Locate the cell with the specified text and output its [X, Y] center coordinate. 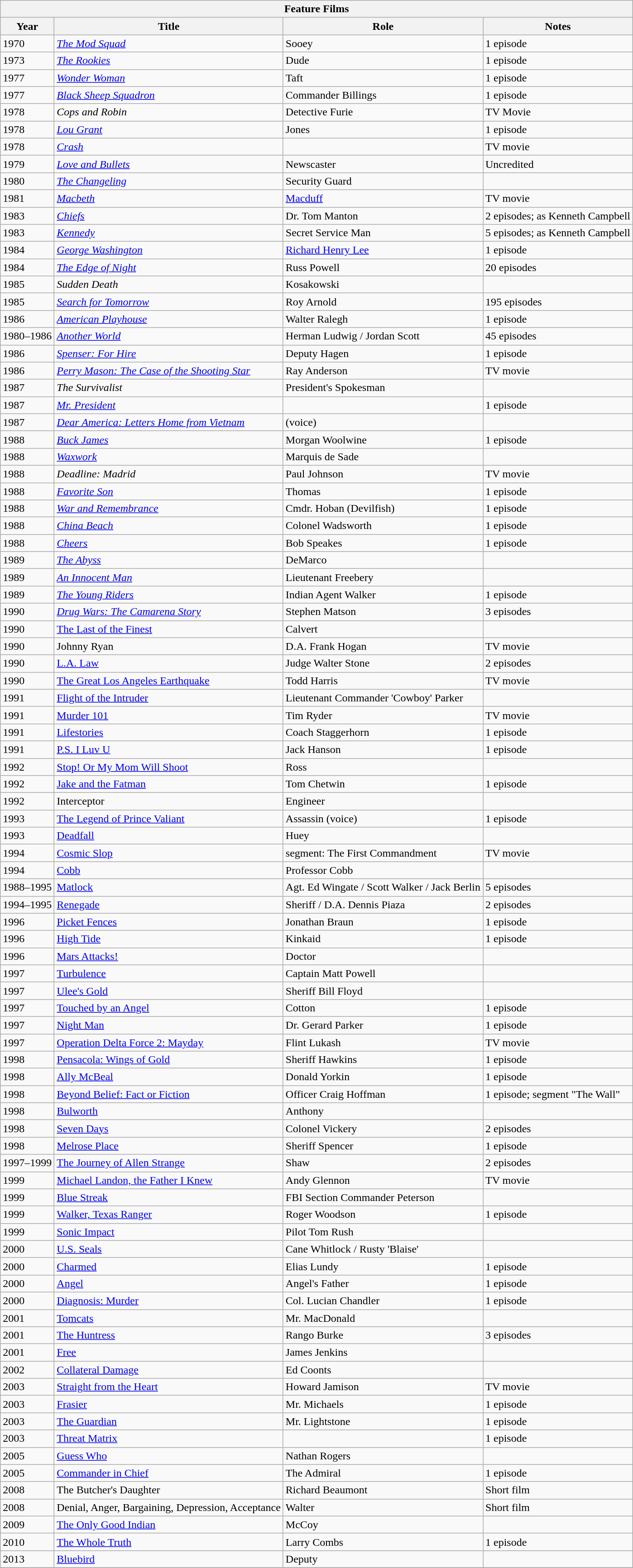
Role [383, 26]
Free [169, 1353]
The Whole Truth [169, 1542]
Another World [169, 336]
D.A. Frank Hogan [383, 646]
Cmdr. Hoban (Devilfish) [383, 509]
Walter [383, 1507]
Seven Days [169, 1129]
2010 [27, 1542]
Night Man [169, 1025]
Tom Chetwin [383, 784]
1980 [27, 181]
Uncredited [558, 164]
Elias Lundy [383, 1266]
Frasier [169, 1404]
1970 [27, 43]
Deputy [383, 1559]
Charmed [169, 1266]
Melrose Place [169, 1146]
Roy Arnold [383, 302]
Sonic Impact [169, 1232]
The Admiral [383, 1473]
Donald Yorkin [383, 1077]
An Innocent Man [169, 577]
Beyond Belief: Fact or Fiction [169, 1094]
DeMarco [383, 560]
Dr. Gerard Parker [383, 1025]
5 episodes; as Kenneth Campbell [558, 233]
Walter Ralegh [383, 319]
The Only Good Indian [169, 1525]
TV Movie [558, 112]
Collateral Damage [169, 1370]
Deadfall [169, 836]
Jake and the Fatman [169, 784]
Mr. Lightstone [383, 1421]
Flint Lukash [383, 1042]
Andy Glennon [383, 1180]
The Butcher's Daughter [169, 1490]
China Beach [169, 526]
U.S. Seals [169, 1249]
Ed Coonts [383, 1370]
Col. Lucian Chandler [383, 1301]
James Jenkins [383, 1353]
Bluebird [169, 1559]
1979 [27, 164]
Pilot Tom Rush [383, 1232]
Kosakowski [383, 285]
Agt. Ed Wingate / Scott Walker / Jack Berlin [383, 887]
Sheriff Hawkins [383, 1060]
Perry Mason: The Case of the Shooting Star [169, 371]
Crash [169, 147]
Dude [383, 61]
Cops and Robin [169, 112]
Stephen Matson [383, 612]
Matlock [169, 887]
1988–1995 [27, 887]
Murder 101 [169, 715]
Love and Bullets [169, 164]
Turbulence [169, 973]
Judge Walter Stone [383, 663]
Commander in Chief [169, 1473]
Dr. Tom Manton [383, 216]
Ulee's Gold [169, 991]
FBI Section Commander Peterson [383, 1197]
Detective Furie [383, 112]
Renegade [169, 905]
2009 [27, 1525]
The Huntress [169, 1335]
Huey [383, 836]
The Great Los Angeles Earthquake [169, 681]
Pensacola: Wings of Gold [169, 1060]
Diagnosis: Murder [169, 1301]
Black Sheep Squadron [169, 95]
Security Guard [383, 181]
Assassin (voice) [383, 819]
The Young Riders [169, 595]
Notes [558, 26]
Waxwork [169, 457]
The Guardian [169, 1421]
Ally McBeal [169, 1077]
The Rookies [169, 61]
The Abyss [169, 560]
Straight from the Heart [169, 1387]
Commander Billings [383, 95]
Calvert [383, 629]
Denial, Anger, Bargaining, Depression, Acceptance [169, 1507]
Interceptor [169, 801]
Sooey [383, 43]
P.S. I Luv U [169, 749]
Wonder Woman [169, 78]
20 episodes [558, 267]
Search for Tomorrow [169, 302]
Mr. Michaels [383, 1404]
Deputy Hagen [383, 353]
American Playhouse [169, 319]
Newscaster [383, 164]
segment: The First Commandment [383, 853]
Richard Henry Lee [383, 250]
Cosmic Slop [169, 853]
Lieutenant Commander 'Cowboy' Parker [383, 698]
Picket Fences [169, 922]
The Survivalist [169, 388]
Anthony [383, 1111]
Cobb [169, 870]
The Legend of Prince Valiant [169, 819]
War and Remembrance [169, 509]
Title [169, 26]
Mars Attacks! [169, 956]
Angel's Father [383, 1283]
Colonel Wadsworth [383, 526]
The Last of the Finest [169, 629]
Howard Jamison [383, 1387]
Sheriff Spencer [383, 1146]
Cane Whitlock / Rusty 'Blaise' [383, 1249]
Threat Matrix [169, 1439]
Engineer [383, 801]
McCoy [383, 1525]
Kennedy [169, 233]
1980–1986 [27, 336]
Colonel Vickery [383, 1129]
Stop! Or My Mom Will Shoot [169, 767]
Russ Powell [383, 267]
The Edge of Night [169, 267]
Officer Craig Hoffman [383, 1094]
Deadline: Madrid [169, 474]
1997–1999 [27, 1163]
Drug Wars: The Camarena Story [169, 612]
(voice) [383, 422]
Guess Who [169, 1456]
Secret Service Man [383, 233]
Ross [383, 767]
Operation Delta Force 2: Mayday [169, 1042]
Cotton [383, 1008]
L.A. Law [169, 663]
Coach Staggerhorn [383, 732]
George Washington [169, 250]
Bulworth [169, 1111]
Thomas [383, 491]
Shaw [383, 1163]
Captain Matt Powell [383, 973]
The Mod Squad [169, 43]
Lou Grant [169, 129]
Angel [169, 1283]
1 episode; segment "The Wall" [558, 1094]
Michael Landon, the Father I Knew [169, 1180]
Jack Hanson [383, 749]
Tomcats [169, 1318]
Larry Combs [383, 1542]
Taft [383, 78]
Chiefs [169, 216]
Blue Streak [169, 1197]
1994–1995 [27, 905]
Lifestories [169, 732]
Sheriff Bill Floyd [383, 991]
Johnny Ryan [169, 646]
Tim Ryder [383, 715]
2 episodes; as Kenneth Campbell [558, 216]
1973 [27, 61]
Kinkaid [383, 939]
5 episodes [558, 887]
45 episodes [558, 336]
Roger Woodson [383, 1215]
195 episodes [558, 302]
The Journey of Allen Strange [169, 1163]
Richard Beaumont [383, 1490]
Rango Burke [383, 1335]
Nathan Rogers [383, 1456]
Favorite Son [169, 491]
Mr. MacDonald [383, 1318]
Buck James [169, 439]
The Changeling [169, 181]
Feature Films [317, 9]
Doctor [383, 956]
Year [27, 26]
2002 [27, 1370]
Todd Harris [383, 681]
Morgan Woolwine [383, 439]
High Tide [169, 939]
Cheers [169, 543]
Lieutenant Freebery [383, 577]
Professor Cobb [383, 870]
President's Spokesman [383, 388]
Ray Anderson [383, 371]
Jonathan Braun [383, 922]
Dear America: Letters Home from Vietnam [169, 422]
2013 [27, 1559]
Sudden Death [169, 285]
Indian Agent Walker [383, 595]
Jones [383, 129]
Spenser: For Hire [169, 353]
1981 [27, 198]
Mr. President [169, 405]
Marquis de Sade [383, 457]
Macbeth [169, 198]
Bob Speakes [383, 543]
Flight of the Intruder [169, 698]
Herman Ludwig / Jordan Scott [383, 336]
Sheriff / D.A. Dennis Piaza [383, 905]
Touched by an Angel [169, 1008]
Paul Johnson [383, 474]
Walker, Texas Ranger [169, 1215]
Macduff [383, 198]
